Provide the [X, Y] coordinate of the cell's center where the given text is located.  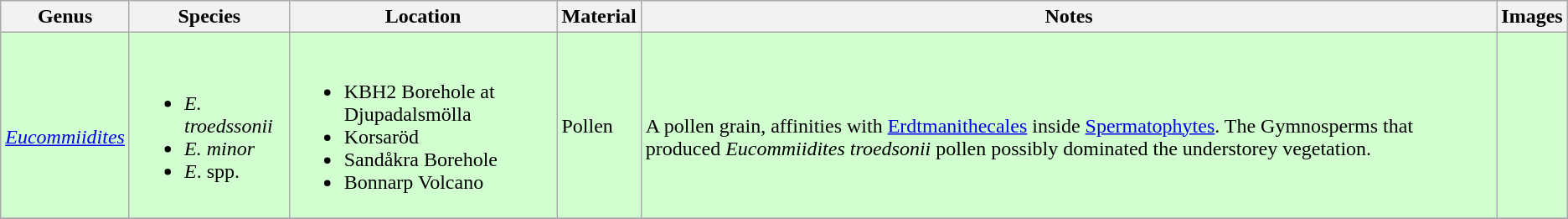
Images [1532, 17]
Location [423, 17]
Genus [65, 17]
Pollen [599, 126]
Material [599, 17]
Eucommiidites [65, 126]
Notes [1069, 17]
KBH2 Borehole at DjupadalsmöllaKorsarödSandåkra BoreholeBonnarp Volcano [423, 126]
E. troedssoniiE. minorE. spp. [209, 126]
Species [209, 17]
